Locate the cell with the specified text and output its [x, y] center coordinate. 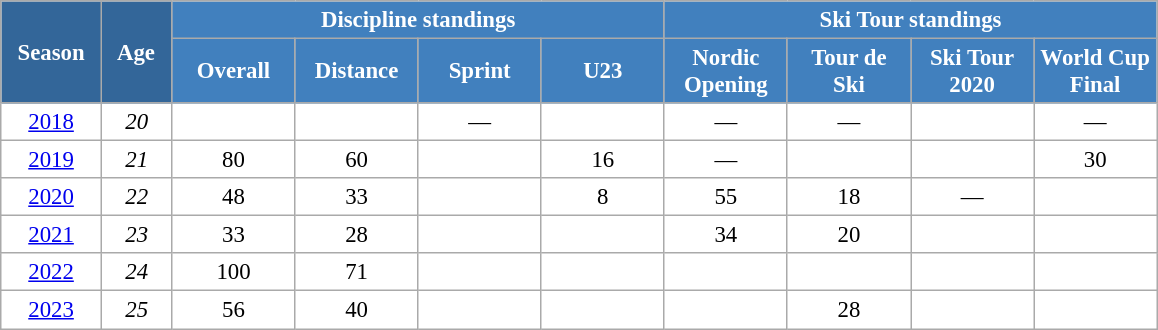
Discipline standings [418, 20]
Distance [356, 72]
2023 [52, 310]
Ski Tour2020 [972, 72]
8 [602, 197]
U23 [602, 72]
40 [356, 310]
48 [234, 197]
18 [848, 197]
Tour deSki [848, 72]
2022 [52, 273]
22 [136, 197]
16 [602, 160]
80 [234, 160]
55 [726, 197]
Ski Tour standings [910, 20]
Overall [234, 72]
71 [356, 273]
60 [356, 160]
2019 [52, 160]
Season [52, 52]
2021 [52, 235]
100 [234, 273]
56 [234, 310]
25 [136, 310]
Age [136, 52]
24 [136, 273]
2020 [52, 197]
Sprint [480, 72]
World CupFinal [1096, 72]
NordicOpening [726, 72]
2018 [52, 122]
21 [136, 160]
34 [726, 235]
30 [1096, 160]
23 [136, 235]
